Output the (x, y) coordinate of the center of the cell containing the given text.  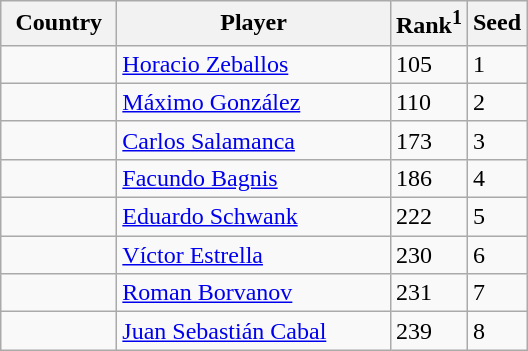
2 (496, 102)
3 (496, 140)
110 (428, 102)
Eduardo Schwank (254, 217)
186 (428, 178)
Country (59, 24)
222 (428, 217)
4 (496, 178)
8 (496, 331)
Víctor Estrella (254, 255)
239 (428, 331)
Carlos Salamanca (254, 140)
173 (428, 140)
Rank1 (428, 24)
Facundo Bagnis (254, 178)
7 (496, 293)
Seed (496, 24)
5 (496, 217)
230 (428, 255)
Player (254, 24)
Horacio Zeballos (254, 64)
6 (496, 255)
Máximo González (254, 102)
231 (428, 293)
Roman Borvanov (254, 293)
105 (428, 64)
1 (496, 64)
Juan Sebastián Cabal (254, 331)
